Detect which cell encompasses the target text, then output its [X, Y] center coordinate. 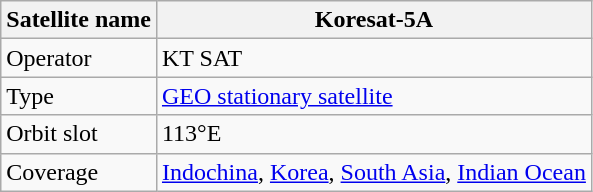
GEO stationary satellite [374, 96]
Indochina, Korea, South Asia, Indian Ocean [374, 172]
Koresat-5A [374, 20]
Coverage [79, 172]
113°E [374, 134]
Operator [79, 58]
Type [79, 96]
Orbit slot [79, 134]
Satellite name [79, 20]
KT SAT [374, 58]
